Locate the cell with the specified text and output its (x, y) center coordinate. 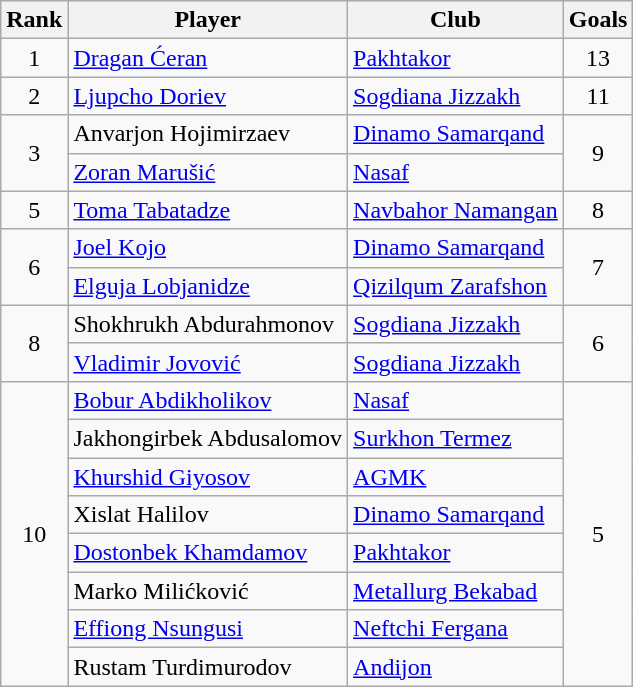
Dostonbek Khamdamov (208, 553)
Anvarjon Hojimirzaev (208, 134)
Andijon (456, 667)
7 (598, 267)
Shokhrukh Abdurahmonov (208, 324)
Vladimir Jovović (208, 362)
10 (34, 533)
Bobur Abdikholikov (208, 400)
Club (456, 20)
13 (598, 58)
Surkhon Termez (456, 438)
AGMK (456, 477)
Metallurg Bekabad (456, 591)
Toma Tabatadze (208, 210)
Neftchi Fergana (456, 629)
Ljupcho Doriev (208, 96)
Elguja Lobjanidze (208, 286)
2 (34, 96)
Rank (34, 20)
1 (34, 58)
Player (208, 20)
Effiong Nsungusi (208, 629)
Khurshid Giyosov (208, 477)
11 (598, 96)
Joel Kojo (208, 248)
Zoran Marušić (208, 172)
Rustam Turdimurodov (208, 667)
Qizilqum Zarafshon (456, 286)
Goals (598, 20)
Dragan Ćeran (208, 58)
Navbahor Namangan (456, 210)
Jakhongirbek Abdusalomov (208, 438)
3 (34, 153)
Marko Milićković (208, 591)
Xislat Halilov (208, 515)
9 (598, 153)
